Detect which cell encompasses the target text, then output its [x, y] center coordinate. 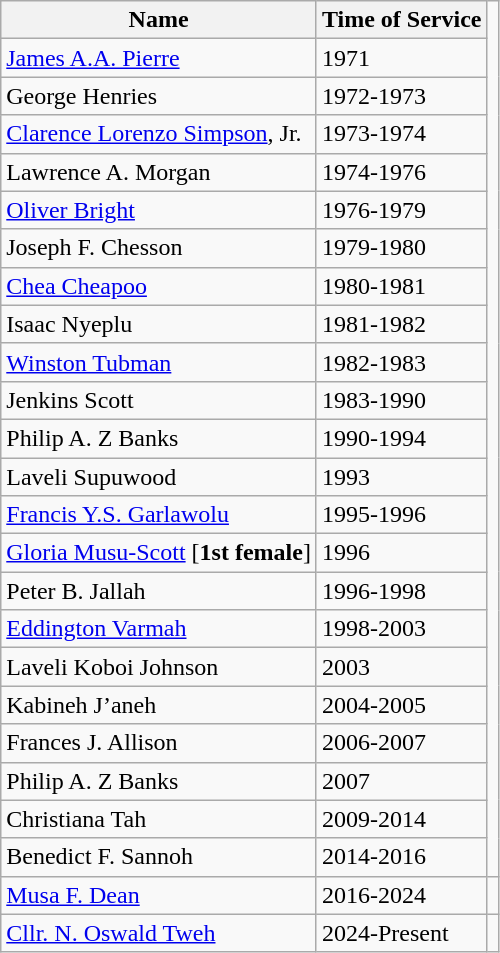
2006-2007 [402, 743]
Chea Cheapoo [159, 286]
Time of Service [402, 20]
1990-1994 [402, 438]
Musa F. Dean [159, 895]
Laveli Koboi Johnson [159, 667]
Eddington Varmah [159, 629]
Gloria Musu-Scott [1st female] [159, 553]
Francis Y.S. Garlawolu [159, 515]
James A.A. Pierre [159, 58]
Peter B. Jallah [159, 591]
1982-1983 [402, 362]
Name [159, 20]
Isaac Nyeplu [159, 324]
1995-1996 [402, 515]
1993 [402, 477]
1998-2003 [402, 629]
2016-2024 [402, 895]
1972-1973 [402, 96]
1979-1980 [402, 248]
1980-1981 [402, 286]
Christiana Tah [159, 819]
Oliver Bright [159, 210]
Frances J. Allison [159, 743]
Clarence Lorenzo Simpson, Jr. [159, 134]
George Henries [159, 96]
1981-1982 [402, 324]
2009-2014 [402, 819]
Kabineh J’aneh [159, 705]
Laveli Supuwood [159, 477]
2003 [402, 667]
1971 [402, 58]
Winston Tubman [159, 362]
2014-2016 [402, 857]
1996 [402, 553]
1976-1979 [402, 210]
2024-Present [402, 933]
Lawrence A. Morgan [159, 172]
1974-1976 [402, 172]
1983-1990 [402, 400]
Benedict F. Sannoh [159, 857]
Jenkins Scott [159, 400]
2004-2005 [402, 705]
1973-1974 [402, 134]
2007 [402, 781]
Cllr. N. Oswald Tweh [159, 933]
Joseph F. Chesson [159, 248]
1996-1998 [402, 591]
